Capture the cell that displays the provided text and extract its [X, Y] central coordinate. 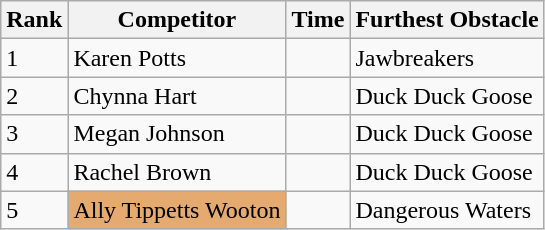
Rachel Brown [177, 172]
5 [34, 210]
Chynna Hart [177, 96]
Karen Potts [177, 58]
2 [34, 96]
3 [34, 134]
1 [34, 58]
Competitor [177, 20]
Ally Tippetts Wooton [177, 210]
Megan Johnson [177, 134]
Rank [34, 20]
4 [34, 172]
Time [318, 20]
Furthest Obstacle [447, 20]
Dangerous Waters [447, 210]
Jawbreakers [447, 58]
